Output the [X, Y] coordinate of the center of the cell containing the given text.  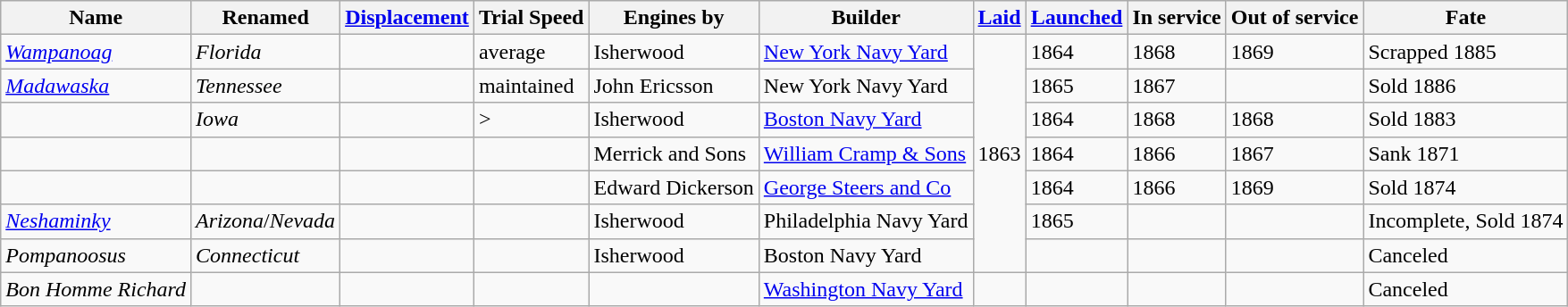
Launched [1077, 18]
Merrick and Sons [674, 153]
Madawaska [96, 86]
Renamed [266, 18]
John Ericsson [674, 86]
Florida [266, 52]
In service [1177, 18]
1863 [999, 153]
Iowa [266, 120]
Sold 1883 [1465, 120]
average [531, 52]
maintained [531, 86]
Wampanoag [96, 52]
William Cramp & Sons [866, 153]
Sank 1871 [1465, 153]
Arizona/Nevada [266, 221]
Neshaminky [96, 221]
Bon Homme Richard [96, 289]
Trial Speed [531, 18]
Sold 1886 [1465, 86]
Sold 1874 [1465, 187]
Out of service [1295, 18]
> [531, 120]
Displacement [407, 18]
Scrapped 1885 [1465, 52]
Pompanoosus [96, 255]
Edward Dickerson [674, 187]
Incomplete, Sold 1874 [1465, 221]
Tennessee [266, 86]
Engines by [674, 18]
Name [96, 18]
Builder [866, 18]
George Steers and Co [866, 187]
Washington Navy Yard [866, 289]
Fate [1465, 18]
Philadelphia Navy Yard [866, 221]
Connecticut [266, 255]
Laid [999, 18]
